Determine the [X, Y] coordinate at the center of the cell enclosing the given text.  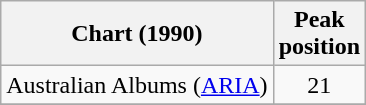
21 [319, 85]
Australian Albums (ARIA) [137, 85]
Chart (1990) [137, 34]
Peakposition [319, 34]
